Search for the cell housing the specified text and yield its (x, y) center coordinate. 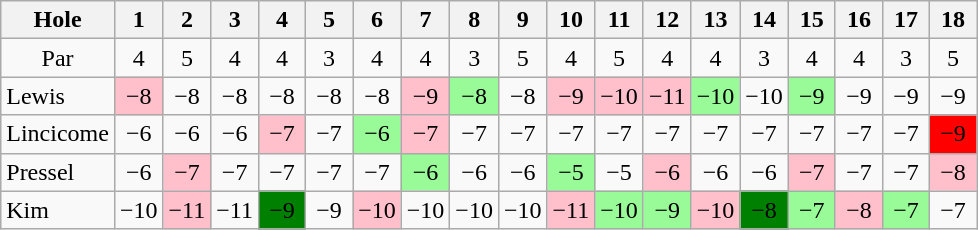
Pressel (58, 172)
17 (906, 20)
Kim (58, 210)
15 (812, 20)
Lincicome (58, 134)
18 (954, 20)
2 (187, 20)
9 (522, 20)
14 (764, 20)
13 (716, 20)
11 (620, 20)
Par (58, 58)
6 (378, 20)
10 (571, 20)
Hole (58, 20)
12 (667, 20)
Lewis (58, 96)
7 (426, 20)
1 (138, 20)
8 (474, 20)
16 (858, 20)
